Provide the [X, Y] coordinate of the cell's center where the given text is located.  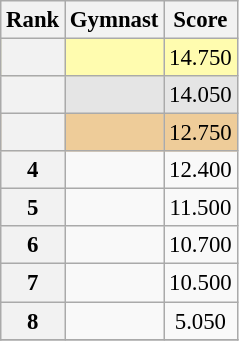
5 [33, 208]
4 [33, 170]
14.050 [200, 95]
10.700 [200, 245]
7 [33, 283]
Score [200, 20]
14.750 [200, 58]
11.500 [200, 208]
Rank [33, 20]
8 [33, 321]
Gymnast [114, 20]
5.050 [200, 321]
12.400 [200, 170]
10.500 [200, 283]
12.750 [200, 133]
6 [33, 245]
